Return the (X, Y) coordinate for the center point of the cell that contains the specified text.  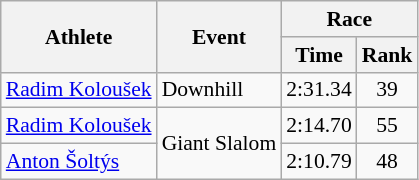
Event (220, 36)
55 (388, 126)
Race (349, 19)
2:14.70 (318, 126)
Downhill (220, 90)
Athlete (79, 36)
2:10.79 (318, 162)
2:31.34 (318, 90)
Rank (388, 55)
Time (318, 55)
Giant Slalom (220, 144)
Anton Šoltýs (79, 162)
48 (388, 162)
39 (388, 90)
